Output the [X, Y] coordinate of the center of the cell containing the given text.  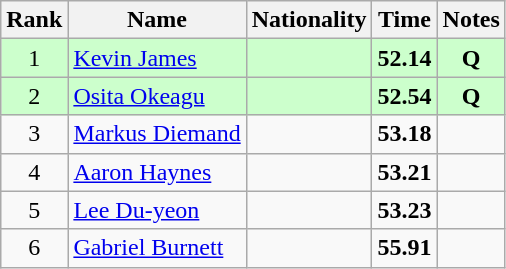
6 [34, 248]
53.23 [404, 210]
Nationality [309, 20]
52.54 [404, 96]
Aaron Haynes [157, 172]
1 [34, 58]
Time [404, 20]
4 [34, 172]
53.18 [404, 134]
52.14 [404, 58]
Notes [471, 20]
2 [34, 96]
Markus Diemand [157, 134]
Kevin James [157, 58]
53.21 [404, 172]
55.91 [404, 248]
Name [157, 20]
Osita Okeagu [157, 96]
Gabriel Burnett [157, 248]
Rank [34, 20]
3 [34, 134]
Lee Du-yeon [157, 210]
5 [34, 210]
